From the cell containing the given text, extract its center point as (x, y) coordinate. 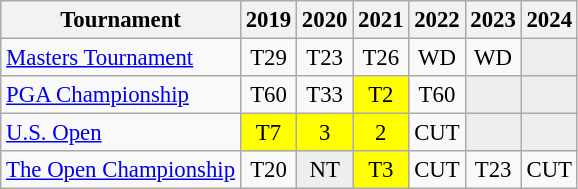
PGA Championship (121, 95)
The Open Championship (121, 170)
2 (381, 133)
T29 (268, 58)
T2 (381, 95)
3 (325, 133)
2022 (437, 20)
2021 (381, 20)
T3 (381, 170)
Masters Tournament (121, 58)
T7 (268, 133)
NT (325, 170)
2024 (549, 20)
T20 (268, 170)
T26 (381, 58)
Tournament (121, 20)
U.S. Open (121, 133)
T33 (325, 95)
2023 (493, 20)
2019 (268, 20)
2020 (325, 20)
